Output the (X, Y) coordinate of the center of the cell containing the given text.  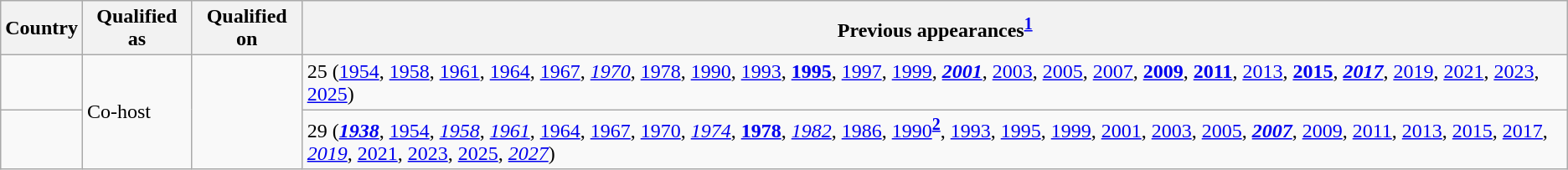
Qualified as (137, 28)
Qualified on (246, 28)
Previous appearances1 (935, 28)
Country (42, 28)
Co-host (137, 112)
